Determine the [X, Y] coordinate at the center of the cell enclosing the given text.  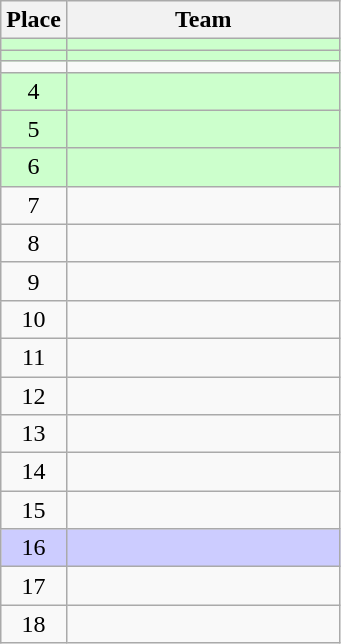
16 [34, 548]
9 [34, 281]
7 [34, 205]
4 [34, 91]
10 [34, 319]
Place [34, 20]
18 [34, 624]
Team [203, 20]
6 [34, 167]
17 [34, 586]
15 [34, 510]
13 [34, 434]
8 [34, 243]
14 [34, 472]
5 [34, 129]
12 [34, 395]
11 [34, 357]
